Return the [x, y] coordinate for the center point of the cell that contains the specified text.  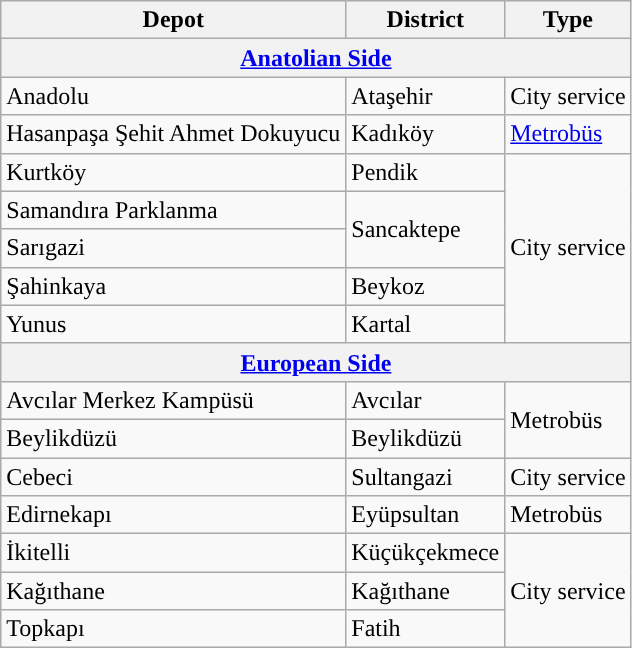
Ataşehir [426, 96]
Depot [174, 20]
Anadolu [174, 96]
Sarıgazi [174, 248]
European Side [316, 362]
Topkapı [174, 629]
Sultangazi [426, 477]
Edirnekapı [174, 515]
Kurtköy [174, 172]
Cebeci [174, 477]
Şahinkaya [174, 286]
Sancaktepe [426, 229]
Anatolian Side [316, 58]
Beykoz [426, 286]
Avcılar Merkez Kampüsü [174, 400]
Type [568, 20]
Fatih [426, 629]
Samandıra Parklanma [174, 210]
Kadıköy [426, 134]
Eyüpsultan [426, 515]
İkitelli [174, 553]
Pendik [426, 172]
Kartal [426, 324]
Avcılar [426, 400]
Hasanpaşa Şehit Ahmet Dokuyucu [174, 134]
Küçükçekmece [426, 553]
Yunus [174, 324]
District [426, 20]
